Extract the (x, y) coordinate from the center of the cell holding the provided text.  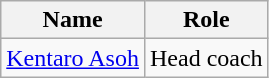
Kentaro Asoh (73, 58)
Name (73, 20)
Role (206, 20)
Head coach (206, 58)
